Pinpoint the cell where the given text exists, returning its [x, y] midpoint coordinate. 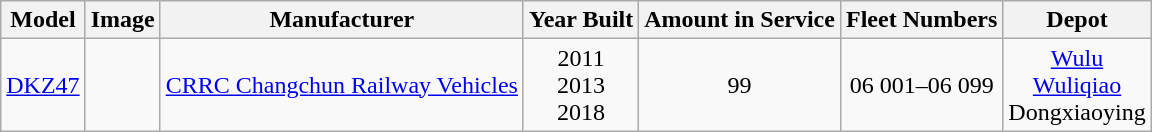
Manufacturer [342, 20]
Year Built [580, 20]
DKZ47 [43, 85]
99 [740, 85]
06 001–06 099 [921, 85]
Model [43, 20]
Depot [1077, 20]
Image [122, 20]
CRRC Changchun Railway Vehicles [342, 85]
201120132018 [580, 85]
Amount in Service [740, 20]
WuluWuliqiaoDongxiaoying [1077, 85]
Fleet Numbers [921, 20]
